Output the [X, Y] coordinate of the center of the cell containing the given text.  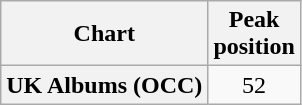
Peakposition [254, 34]
52 [254, 85]
Chart [104, 34]
UK Albums (OCC) [104, 85]
